From the cell containing the given text, extract its center point as (X, Y) coordinate. 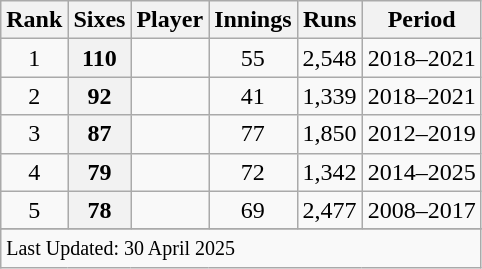
3 (34, 134)
Sixes (100, 20)
Last Updated: 30 April 2025 (241, 248)
92 (100, 96)
Player (170, 20)
2 (34, 96)
79 (100, 172)
72 (253, 172)
69 (253, 210)
2014–2025 (422, 172)
5 (34, 210)
41 (253, 96)
Runs (330, 20)
4 (34, 172)
2012–2019 (422, 134)
1,850 (330, 134)
2008–2017 (422, 210)
110 (100, 58)
78 (100, 210)
Rank (34, 20)
2,477 (330, 210)
2,548 (330, 58)
1 (34, 58)
Period (422, 20)
87 (100, 134)
55 (253, 58)
77 (253, 134)
Innings (253, 20)
1,339 (330, 96)
1,342 (330, 172)
